For the text-containing cell, return its midpoint in [x, y] coordinate format. 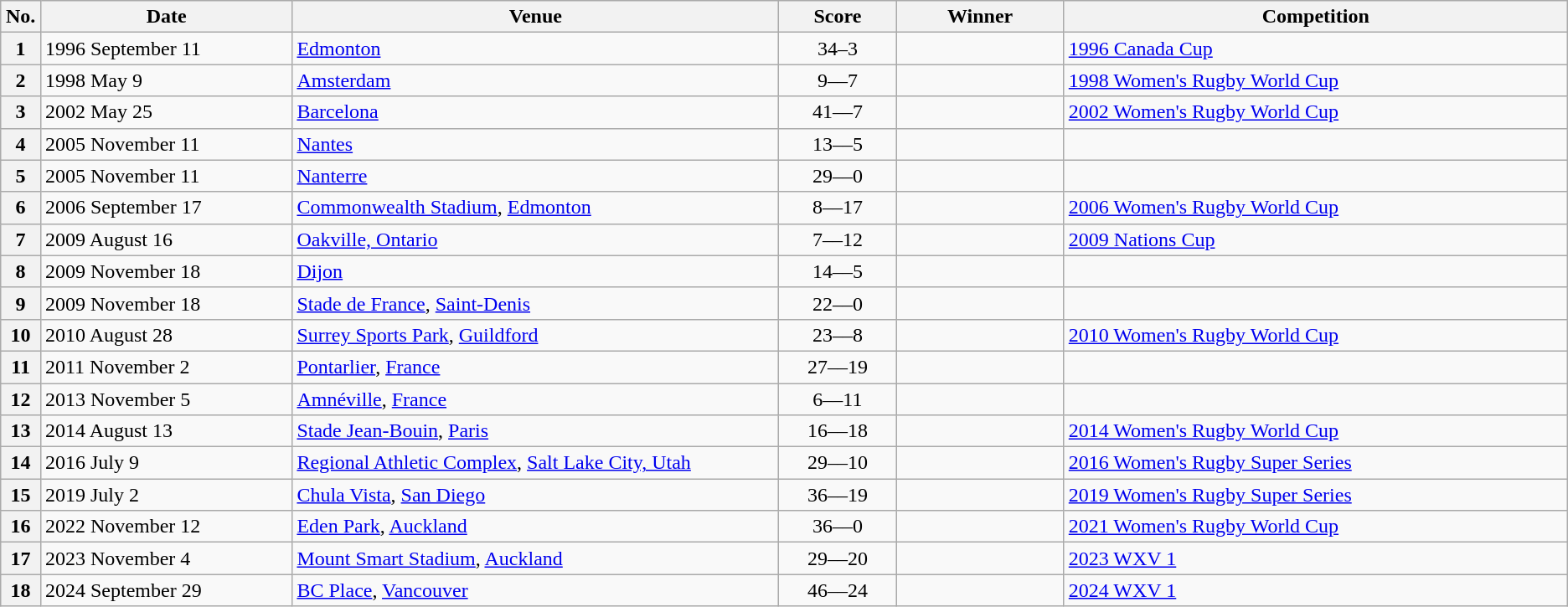
17 [21, 558]
1998 Women's Rugby World Cup [1315, 80]
Nanterre [536, 176]
10 [21, 335]
14 [21, 463]
2006 September 17 [166, 208]
Chula Vista, San Diego [536, 495]
2016 July 9 [166, 463]
7––12 [838, 239]
BC Place, Vancouver [536, 590]
11 [21, 367]
6––11 [838, 399]
23––8 [838, 335]
8 [21, 271]
8––17 [838, 208]
16 [21, 527]
2024 September 29 [166, 590]
29––10 [838, 463]
Nantes [536, 144]
34–3 [838, 49]
Date [166, 17]
Stade Jean-Bouin, Paris [536, 431]
3 [21, 112]
Commonwealth Stadium, Edmonton [536, 208]
2011 November 2 [166, 367]
No. [21, 17]
6 [21, 208]
12 [21, 399]
5 [21, 176]
2024 WXV 1 [1315, 590]
1996 Canada Cup [1315, 49]
Stade de France, Saint-Denis [536, 303]
Mount Smart Stadium, Auckland [536, 558]
9––7 [838, 80]
2010 Women's Rugby World Cup [1315, 335]
Eden Park, Auckland [536, 527]
36––0 [838, 527]
Winner [980, 17]
9 [21, 303]
2013 November 5 [166, 399]
2023 WXV 1 [1315, 558]
Amnéville, France [536, 399]
29––0 [838, 176]
2016 Women's Rugby Super Series [1315, 463]
1998 May 9 [166, 80]
13––5 [838, 144]
Dijon [536, 271]
22––0 [838, 303]
2019 Women's Rugby Super Series [1315, 495]
Surrey Sports Park, Guildford [536, 335]
Pontarlier, France [536, 367]
Venue [536, 17]
Edmonton [536, 49]
Regional Athletic Complex, Salt Lake City, Utah [536, 463]
Score [838, 17]
2014 Women's Rugby World Cup [1315, 431]
1996 September 11 [166, 49]
7 [21, 239]
2023 November 4 [166, 558]
2009 Nations Cup [1315, 239]
2021 Women's Rugby World Cup [1315, 527]
2009 August 16 [166, 239]
46––24 [838, 590]
13 [21, 431]
2002 May 25 [166, 112]
Amsterdam [536, 80]
16––18 [838, 431]
2002 Women's Rugby World Cup [1315, 112]
2010 August 28 [166, 335]
15 [21, 495]
36––19 [838, 495]
2014 August 13 [166, 431]
2019 July 2 [166, 495]
29––20 [838, 558]
Competition [1315, 17]
18 [21, 590]
2006 Women's Rugby World Cup [1315, 208]
2022 November 12 [166, 527]
4 [21, 144]
27––19 [838, 367]
2 [21, 80]
41––7 [838, 112]
14––5 [838, 271]
1 [21, 49]
Barcelona [536, 112]
Oakville, Ontario [536, 239]
